Find where the given text appears and provide that cell's center as (x, y) coordinate. 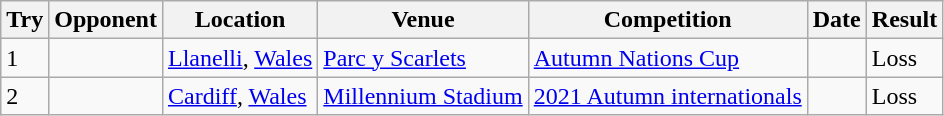
2021 Autumn internationals (668, 96)
Cardiff, Wales (240, 96)
Location (240, 20)
Date (836, 20)
Competition (668, 20)
Llanelli, Wales (240, 58)
Autumn Nations Cup (668, 58)
2 (25, 96)
Venue (423, 20)
1 (25, 58)
Opponent (106, 20)
Parc y Scarlets (423, 58)
Result (904, 20)
Try (25, 20)
Millennium Stadium (423, 96)
